Identify which cell holds the provided text, then report its (x, y) central coordinate. 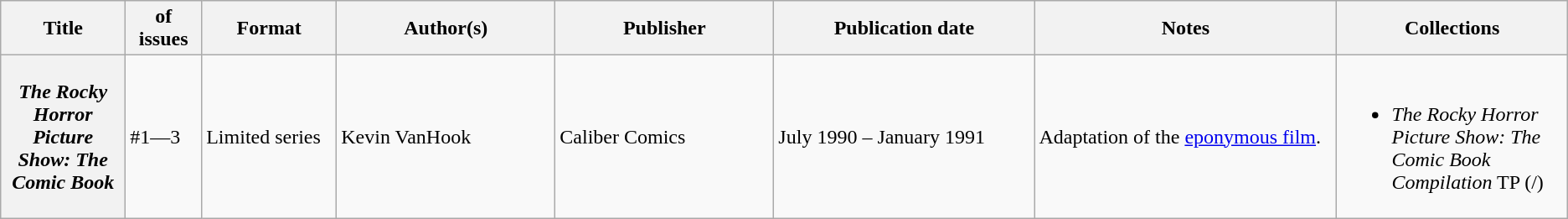
Limited series (270, 137)
The Rocky Horror Picture Show: The Comic Book Compilation TP (/) (1452, 137)
Caliber Comics (665, 137)
The Rocky Horror Picture Show: The Comic Book (64, 137)
Author(s) (446, 29)
Publication date (905, 29)
Adaptation of the eponymous film. (1186, 137)
July 1990 – January 1991 (905, 137)
Notes (1186, 29)
Title (64, 29)
Publisher (665, 29)
of issues (164, 29)
Collections (1452, 29)
Format (270, 29)
#1—3 (164, 137)
Kevin VanHook (446, 137)
